Detect which cell encompasses the target text, then output its (x, y) center coordinate. 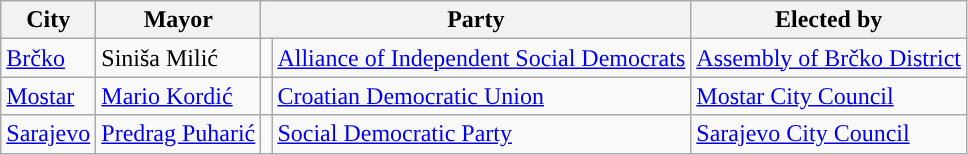
Sarajevo City Council (829, 134)
Mostar City Council (829, 96)
Social Democratic Party (482, 134)
Predrag Puharić (178, 134)
City (48, 20)
Brčko (48, 58)
Croatian Democratic Union (482, 96)
Elected by (829, 20)
Assembly of Brčko District (829, 58)
Mario Kordić (178, 96)
Siniša Milić (178, 58)
Mostar (48, 96)
Mayor (178, 20)
Party (476, 20)
Alliance of Independent Social Democrats (482, 58)
Sarajevo (48, 134)
